Provide the [X, Y] coordinate of the cell's center where the given text is located.  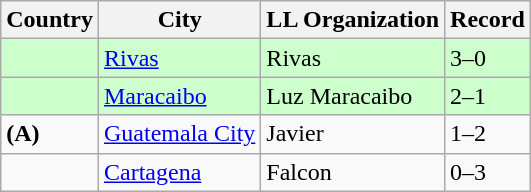
2–1 [488, 96]
0–3 [488, 172]
Falcon [353, 172]
Javier [353, 134]
(A) [50, 134]
1–2 [488, 134]
Guatemala City [179, 134]
Country [50, 20]
Maracaibo [179, 96]
Record [488, 20]
LL Organization [353, 20]
City [179, 20]
Cartagena [179, 172]
3–0 [488, 58]
Luz Maracaibo [353, 96]
